Find where the given text appears and provide that cell's center as [X, Y] coordinate. 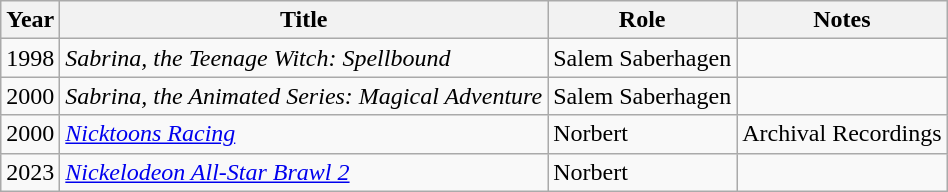
Nickelodeon All-Star Brawl 2 [304, 172]
2023 [30, 172]
Sabrina, the Teenage Witch: Spellbound [304, 58]
Title [304, 20]
Year [30, 20]
Notes [842, 20]
Sabrina, the Animated Series: Magical Adventure [304, 96]
Archival Recordings [842, 134]
Nicktoons Racing [304, 134]
Role [642, 20]
1998 [30, 58]
